Capture the cell that displays the provided text and extract its [x, y] central coordinate. 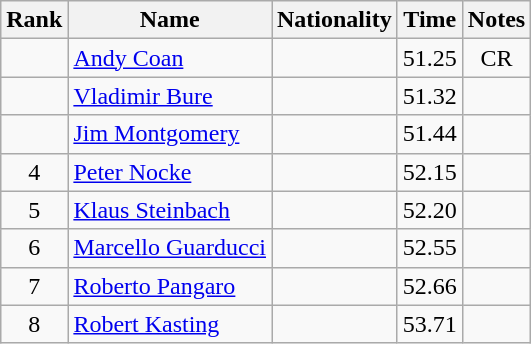
Andy Coan [170, 58]
Time [430, 20]
7 [34, 286]
Roberto Pangaro [170, 286]
51.25 [430, 58]
51.32 [430, 96]
8 [34, 324]
51.44 [430, 134]
Nationality [335, 20]
CR [496, 58]
Peter Nocke [170, 172]
52.15 [430, 172]
Notes [496, 20]
Vladimir Bure [170, 96]
Marcello Guarducci [170, 248]
6 [34, 248]
Robert Kasting [170, 324]
52.66 [430, 286]
Klaus Steinbach [170, 210]
Rank [34, 20]
Jim Montgomery [170, 134]
53.71 [430, 324]
52.55 [430, 248]
5 [34, 210]
Name [170, 20]
52.20 [430, 210]
4 [34, 172]
